Identify which cell holds the provided text, then report its [x, y] central coordinate. 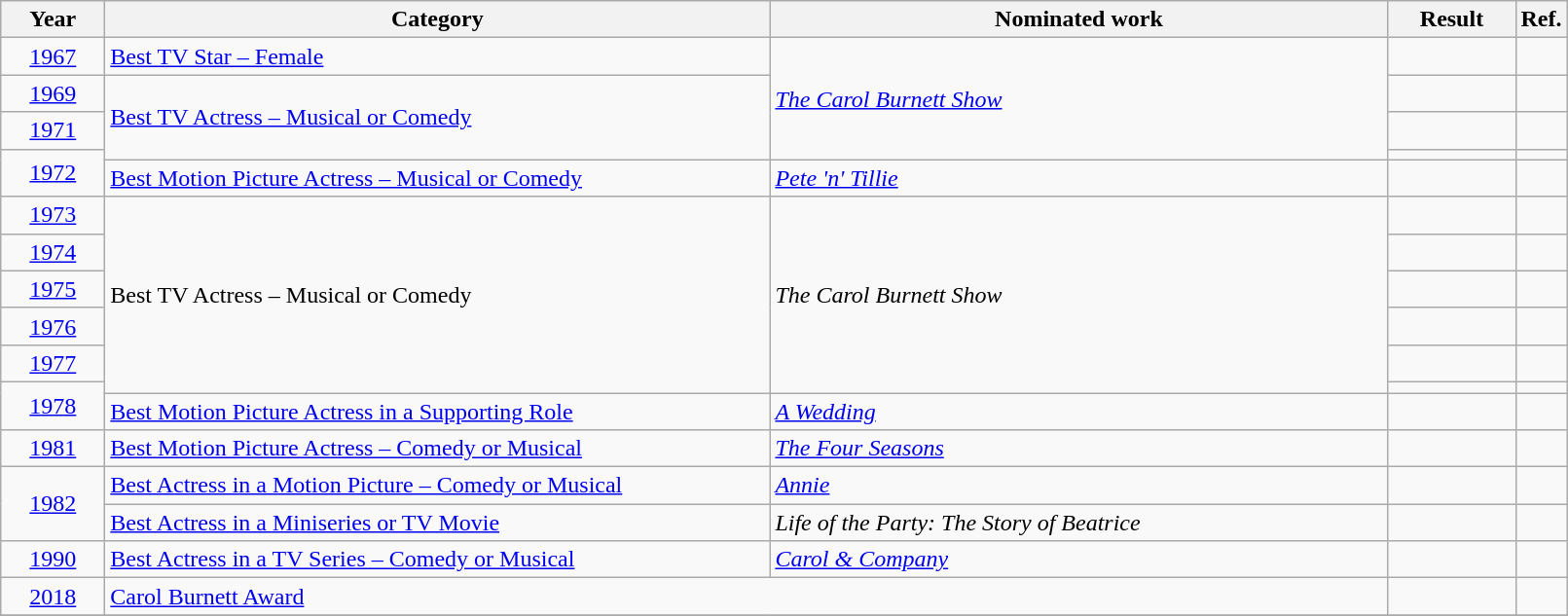
1969 [53, 93]
Carol Burnett Award [747, 597]
Best Actress in a Miniseries or TV Movie [438, 523]
2018 [53, 597]
1973 [53, 215]
Best Actress in a TV Series – Comedy or Musical [438, 560]
Life of the Party: The Story of Beatrice [1078, 523]
1975 [53, 289]
Category [438, 19]
1971 [53, 130]
Pete 'n' Tillie [1078, 178]
1990 [53, 560]
Annie [1078, 486]
1967 [53, 56]
1982 [53, 504]
Best TV Star – Female [438, 56]
A Wedding [1078, 412]
Carol & Company [1078, 560]
1977 [53, 363]
1978 [53, 405]
Result [1452, 19]
Year [53, 19]
Best Motion Picture Actress in a Supporting Role [438, 412]
Best Actress in a Motion Picture – Comedy or Musical [438, 486]
Best Motion Picture Actress – Musical or Comedy [438, 178]
Ref. [1542, 19]
1974 [53, 252]
Best Motion Picture Actress – Comedy or Musical [438, 449]
1981 [53, 449]
The Four Seasons [1078, 449]
1972 [53, 173]
1976 [53, 326]
Nominated work [1078, 19]
